Return [X, Y] of the center of cell containing provided text 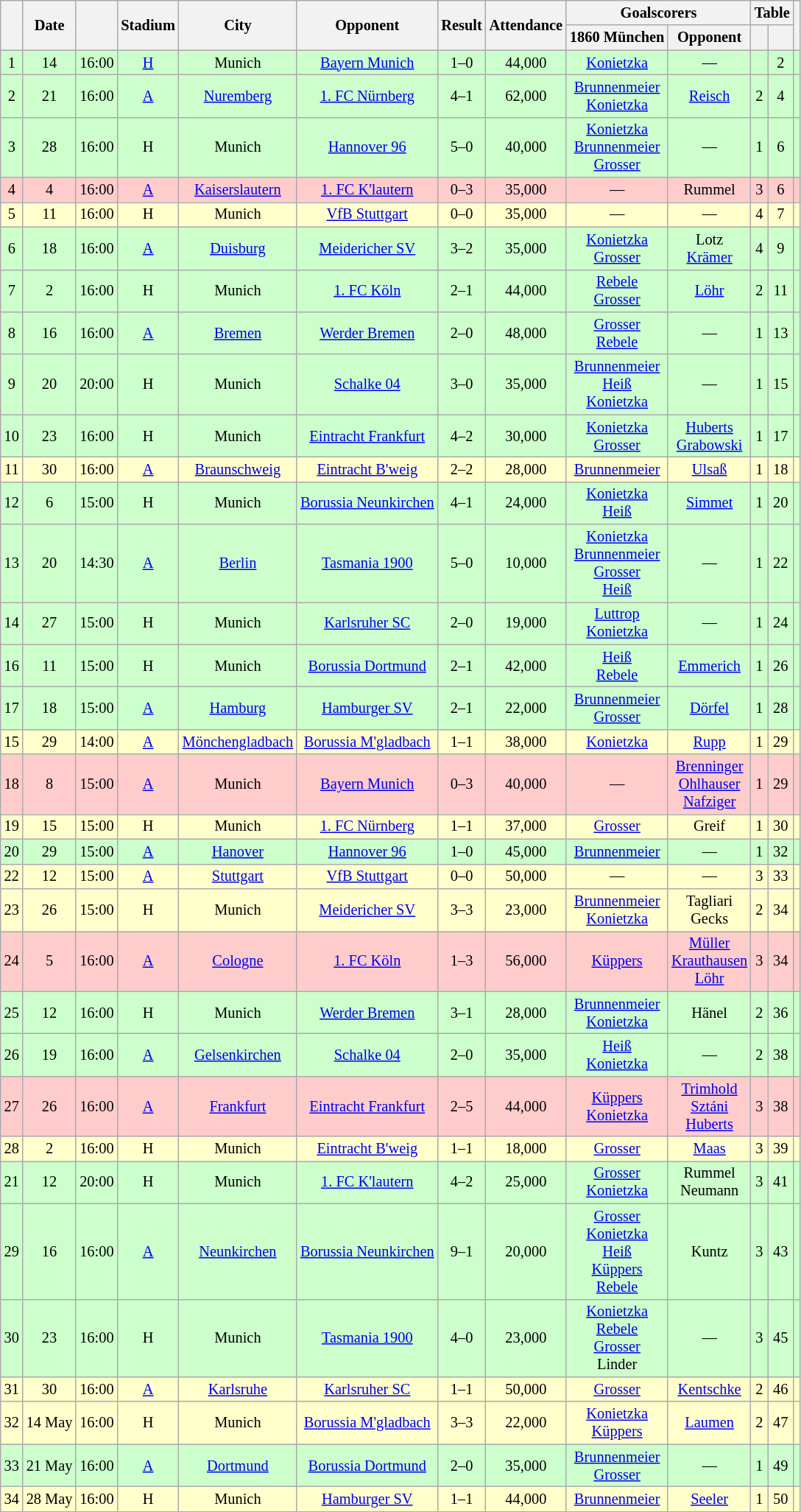
Attendance [526, 25]
Kuntz [710, 1251]
Stuttgart [238, 876]
3–2 [461, 248]
Maas [710, 1149]
Nuremberg [238, 96]
1–3 [461, 961]
25,000 [526, 1182]
50 [780, 1499]
39 [780, 1149]
49 [780, 1466]
Heiß Rebele [617, 666]
Konietzka Rebele Grosser Linder [617, 1338]
30,000 [526, 436]
Tagliari Gecks [710, 910]
43 [780, 1251]
2–2 [461, 469]
28 May [50, 1499]
Küppers Konietzka [617, 1106]
19,000 [526, 623]
21 May [50, 1466]
Greif [710, 826]
Date [50, 25]
3–1 [461, 1013]
Dortmund [238, 1466]
Kaiserslautern [238, 190]
20,000 [526, 1251]
Trimhold Sztáni Huberts [710, 1106]
Duisburg [238, 248]
1860 München [617, 38]
10,000 [526, 563]
25 [12, 1013]
46 [780, 1389]
Konietzka Küppers [617, 1423]
10 [12, 436]
Grosser Konietzka [617, 1182]
Goalscorers [658, 13]
Rummel Neumann [710, 1182]
47 [780, 1423]
37,000 [526, 826]
Konietzka Heiß [617, 503]
Laumen [710, 1423]
Rummel [710, 190]
14:30 [96, 563]
48,000 [526, 333]
Küppers [617, 961]
62,000 [526, 96]
2–5 [461, 1106]
Seeler [710, 1499]
Bremen [238, 333]
Luttrop Konietzka [617, 623]
Hamburg [238, 708]
Result [461, 25]
Reisch [710, 96]
Hanover [238, 851]
City [238, 25]
Dörfel [710, 708]
Lotz Krämer [710, 248]
Neunkirchen [238, 1251]
Grosser Konietzka Heiß Küppers Rebele [617, 1251]
14 May [50, 1423]
38,000 [526, 742]
42,000 [526, 666]
Heiß Konietzka [617, 1055]
Huberts Grabowski [710, 436]
9–1 [461, 1251]
Brunnenmeier Heiß Konietzka [617, 384]
Gelsenkirchen [238, 1055]
41 [780, 1182]
Stadium [147, 25]
Brenninger Ohlhauser Nafziger [710, 784]
4–0 [461, 1338]
Konietzka Brunnenmeier Grosser [617, 147]
18,000 [526, 1149]
Rebele Grosser [617, 291]
Berlin [238, 563]
Kentschke [710, 1389]
36 [780, 1013]
24,000 [526, 503]
Frankfurt [238, 1106]
Grosser Rebele [617, 333]
Müller Krauthausen Löhr [710, 961]
Konietzka Brunnenmeier Grosser Heiß [617, 563]
Simmet [710, 503]
Löhr [710, 291]
45 [780, 1338]
Table [772, 13]
Karlsruhe [238, 1389]
Mönchengladbach [238, 742]
45,000 [526, 851]
3–0 [461, 384]
14:00 [96, 742]
Cologne [238, 961]
56,000 [526, 961]
Ulsaß [710, 469]
Hänel [710, 1013]
Emmerich [710, 666]
Braunschweig [238, 469]
31 [12, 1389]
Rupp [710, 742]
